For the text-containing cell, return its midpoint in (X, Y) coordinate format. 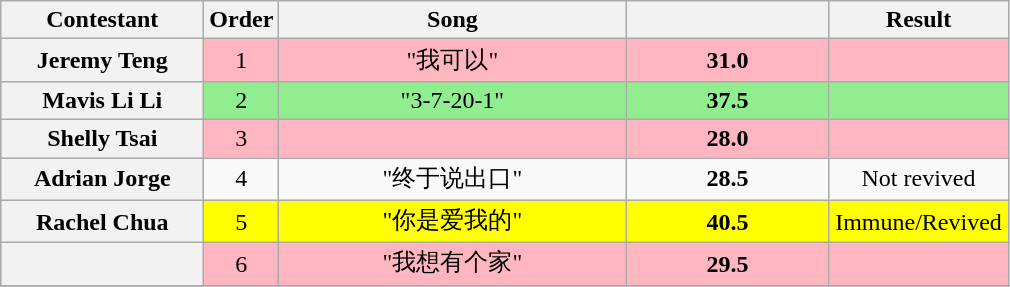
"我想有个家" (452, 264)
"终于说出口" (452, 180)
Contestant (102, 20)
Not revived (918, 180)
28.5 (728, 180)
"我可以" (452, 60)
29.5 (728, 264)
3 (242, 138)
Result (918, 20)
Order (242, 20)
2 (242, 100)
Song (452, 20)
1 (242, 60)
Adrian Jorge (102, 180)
Mavis Li Li (102, 100)
4 (242, 180)
31.0 (728, 60)
28.0 (728, 138)
5 (242, 222)
Rachel Chua (102, 222)
"你是爱我的" (452, 222)
Shelly Tsai (102, 138)
"3-7-20-1" (452, 100)
40.5 (728, 222)
6 (242, 264)
37.5 (728, 100)
Immune/Revived (918, 222)
Jeremy Teng (102, 60)
